From the cell containing the given text, extract its center point as [X, Y] coordinate. 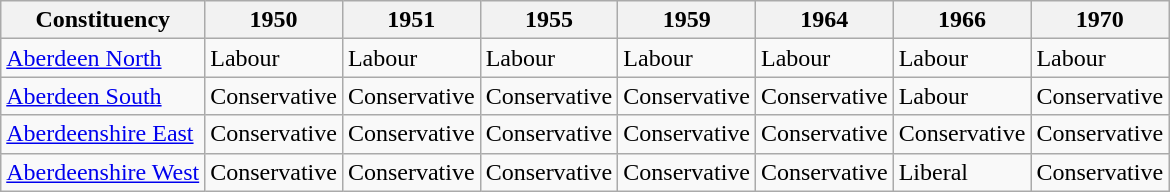
1951 [411, 20]
1970 [1100, 20]
1964 [824, 20]
Aberdeen North [103, 58]
Aberdeenshire West [103, 172]
1966 [962, 20]
Aberdeen South [103, 96]
1955 [549, 20]
Liberal [962, 172]
1950 [274, 20]
Aberdeenshire East [103, 134]
Constituency [103, 20]
1959 [687, 20]
